Locate the cell with the specified text and output its (x, y) center coordinate. 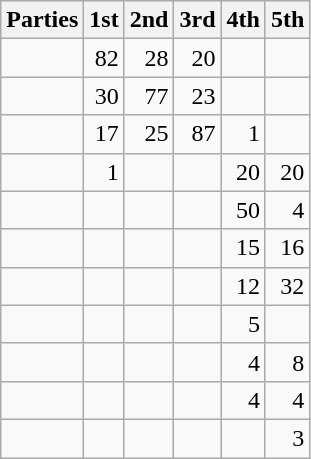
28 (149, 58)
17 (104, 134)
1st (104, 20)
87 (198, 134)
23 (198, 96)
2nd (149, 20)
25 (149, 134)
5th (287, 20)
5 (243, 324)
82 (104, 58)
3rd (198, 20)
8 (287, 362)
Parties (42, 20)
15 (243, 248)
16 (287, 248)
77 (149, 96)
50 (243, 210)
32 (287, 286)
4th (243, 20)
12 (243, 286)
30 (104, 96)
3 (287, 438)
